Detect which cell encompasses the target text, then output its [x, y] center coordinate. 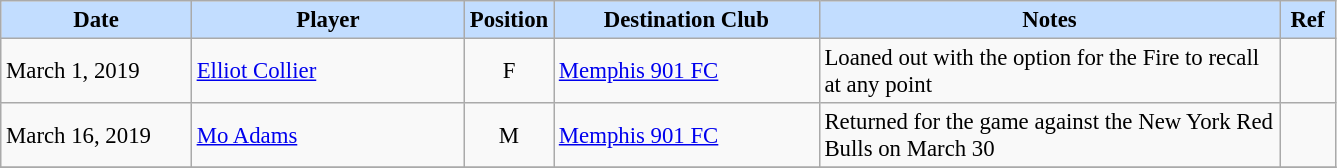
March 16, 2019 [96, 136]
Position [508, 20]
F [508, 72]
Ref [1308, 20]
Notes [1050, 20]
Date [96, 20]
Returned for the game against the New York Red Bulls on March 30 [1050, 136]
March 1, 2019 [96, 72]
Destination Club [687, 20]
Elliot Collier [328, 72]
M [508, 136]
Loaned out with the option for the Fire to recall at any point [1050, 72]
Player [328, 20]
Mo Adams [328, 136]
